Capture the cell that displays the provided text and extract its (X, Y) central coordinate. 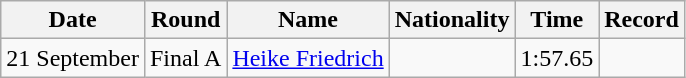
Record (642, 20)
Nationality (452, 20)
Heike Friedrich (308, 58)
1:57.65 (557, 58)
Round (185, 20)
Final A (185, 58)
Name (308, 20)
Date (73, 20)
21 September (73, 58)
Time (557, 20)
